Find where the given text appears and provide that cell's center as [X, Y] coordinate. 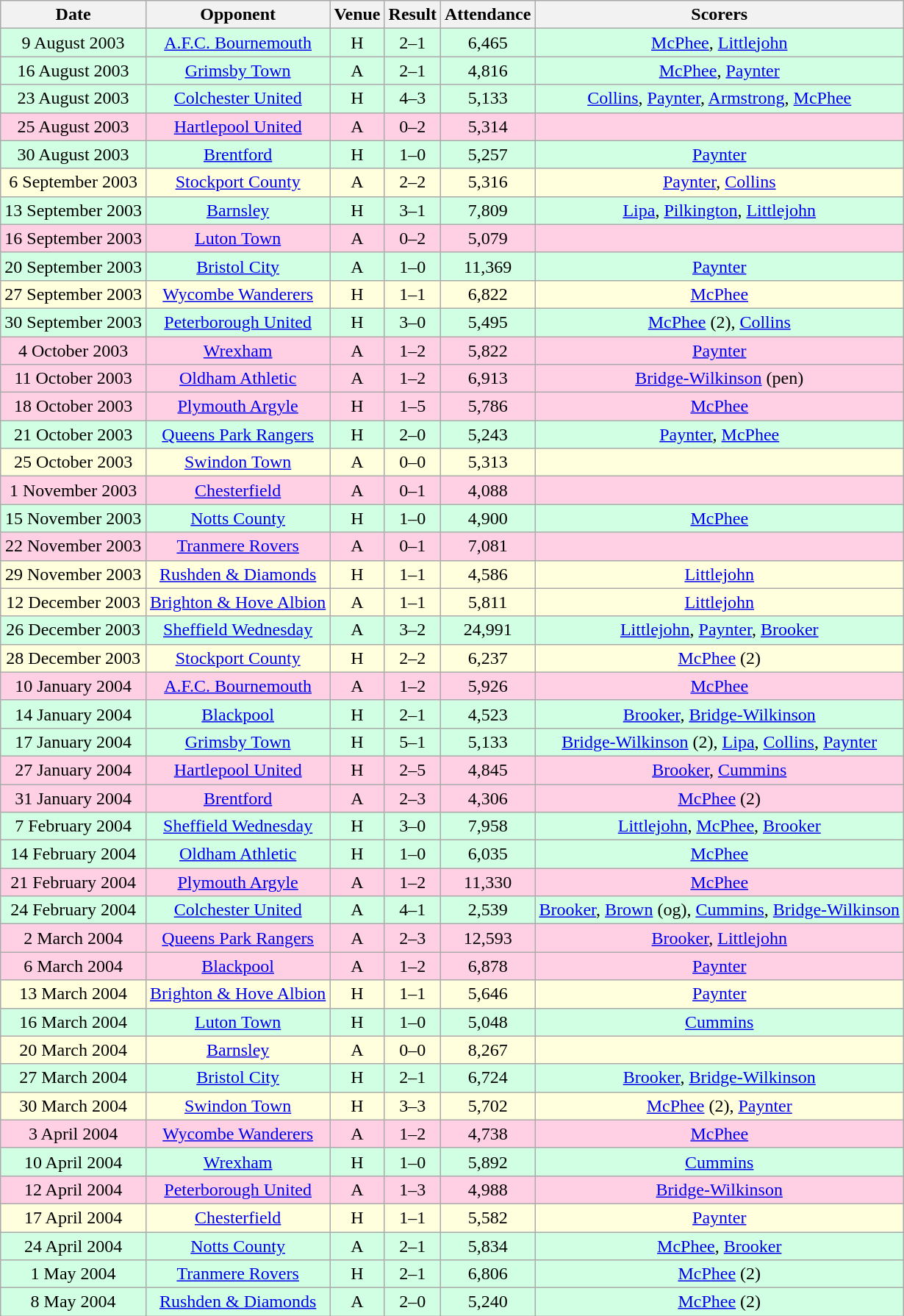
4,738 [487, 1134]
4,900 [487, 518]
5,314 [487, 126]
11,330 [487, 882]
Bridge-Wilkinson [720, 1190]
5,240 [487, 1302]
25 October 2003 [73, 462]
Attendance [487, 15]
McPhee (2), Collins [720, 322]
4–1 [412, 910]
1 November 2003 [73, 490]
28 December 2003 [73, 658]
16 September 2003 [73, 238]
7,081 [487, 546]
5,582 [487, 1217]
5,811 [487, 602]
21 October 2003 [73, 435]
5,048 [487, 1022]
25 August 2003 [73, 126]
4,088 [487, 490]
5,702 [487, 1106]
Lipa, Pilkington, Littlejohn [720, 210]
6,035 [487, 854]
12 April 2004 [73, 1190]
1–5 [412, 407]
14 February 2004 [73, 854]
9 August 2003 [73, 43]
27 March 2004 [73, 1078]
Brooker, Cummins [720, 770]
10 January 2004 [73, 686]
7 February 2004 [73, 826]
4,845 [487, 770]
6,806 [487, 1274]
27 January 2004 [73, 770]
5,822 [487, 351]
2,539 [487, 910]
31 January 2004 [73, 798]
Brooker, Brown (og), Cummins, Bridge-Wilkinson [720, 910]
3–3 [412, 1106]
2–5 [412, 770]
Opponent [237, 15]
Paynter, McPhee [720, 435]
5,892 [487, 1162]
Brooker, Littlejohn [720, 938]
3–2 [412, 630]
4,523 [487, 714]
5,786 [487, 407]
11,369 [487, 266]
24,991 [487, 630]
Littlejohn, Paynter, Brooker [720, 630]
6,237 [487, 658]
6,878 [487, 966]
5,243 [487, 435]
22 November 2003 [73, 546]
8 May 2004 [73, 1302]
Bridge-Wilkinson (pen) [720, 379]
1–3 [412, 1190]
5,079 [487, 238]
26 December 2003 [73, 630]
5,646 [487, 994]
Venue [357, 15]
16 August 2003 [73, 71]
5,257 [487, 154]
17 January 2004 [73, 742]
Bridge-Wilkinson (2), Lipa, Collins, Paynter [720, 742]
20 March 2004 [73, 1050]
4,988 [487, 1190]
30 September 2003 [73, 322]
2 March 2004 [73, 938]
6,465 [487, 43]
15 November 2003 [73, 518]
30 August 2003 [73, 154]
5,313 [487, 462]
4,816 [487, 71]
4,306 [487, 798]
21 February 2004 [73, 882]
3 April 2004 [73, 1134]
4 October 2003 [73, 351]
23 August 2003 [73, 99]
McPhee, Paynter [720, 71]
27 September 2003 [73, 294]
12 December 2003 [73, 602]
11 October 2003 [73, 379]
Littlejohn, McPhee, Brooker [720, 826]
7,958 [487, 826]
Collins, Paynter, Armstrong, McPhee [720, 99]
5,316 [487, 182]
5–1 [412, 742]
7,809 [487, 210]
6 March 2004 [73, 966]
17 April 2004 [73, 1217]
McPhee (2), Paynter [720, 1106]
5,926 [487, 686]
4–3 [412, 99]
13 March 2004 [73, 994]
24 February 2004 [73, 910]
6,822 [487, 294]
29 November 2003 [73, 574]
Scorers [720, 15]
5,834 [487, 1246]
24 April 2004 [73, 1246]
20 September 2003 [73, 266]
4,586 [487, 574]
8,267 [487, 1050]
16 March 2004 [73, 1022]
1 May 2004 [73, 1274]
Paynter, Collins [720, 182]
6,913 [487, 379]
18 October 2003 [73, 407]
5,495 [487, 322]
12,593 [487, 938]
14 January 2004 [73, 714]
10 April 2004 [73, 1162]
Result [412, 15]
6,724 [487, 1078]
6 September 2003 [73, 182]
13 September 2003 [73, 210]
3–1 [412, 210]
McPhee, Brooker [720, 1246]
McPhee, Littlejohn [720, 43]
Date [73, 15]
30 March 2004 [73, 1106]
